For the text-containing cell, return its midpoint in (X, Y) coordinate format. 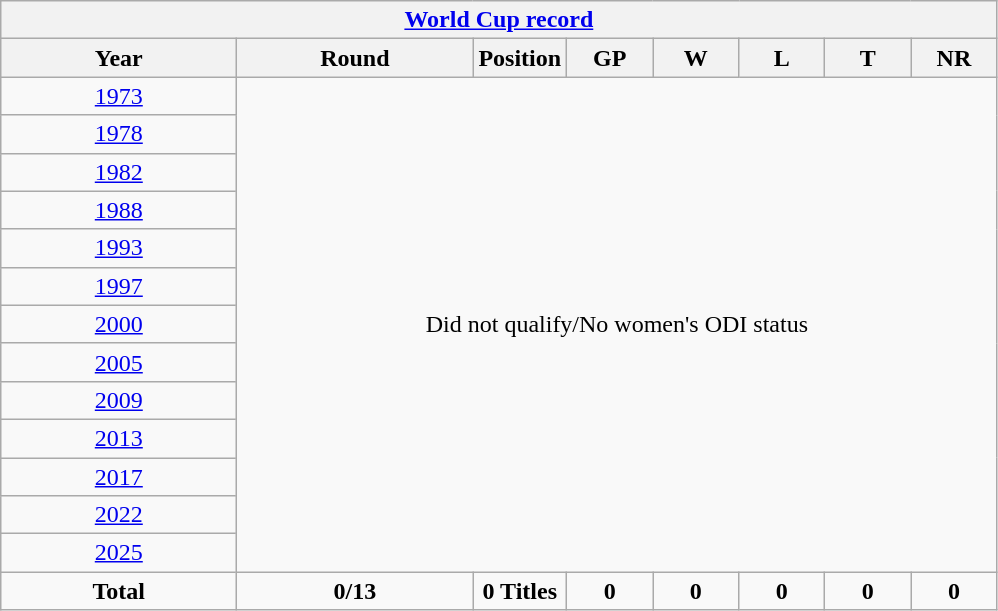
GP (610, 58)
T (868, 58)
2022 (119, 515)
1978 (119, 134)
2005 (119, 362)
2017 (119, 477)
2025 (119, 553)
0/13 (355, 591)
L (782, 58)
2000 (119, 324)
W (696, 58)
Total (119, 591)
1988 (119, 210)
Did not qualify/No women's ODI status (617, 324)
2013 (119, 438)
NR (954, 58)
0 Titles (520, 591)
World Cup record (499, 20)
1993 (119, 248)
1973 (119, 96)
Position (520, 58)
Round (355, 58)
Year (119, 58)
1997 (119, 286)
2009 (119, 400)
1982 (119, 172)
